Extract the [X, Y] coordinate from the center of the cell holding the provided text.  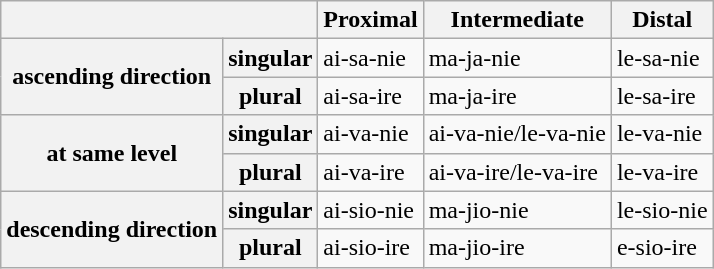
descending direction [112, 229]
ai-sio-nie [370, 210]
Distal [662, 20]
ma-jio-ire [517, 248]
ai-va-ire [370, 172]
ma-ja-ire [517, 96]
le-sio-nie [662, 210]
ascending direction [112, 77]
le-va-nie [662, 134]
ai-sio-ire [370, 248]
ai-va-nie [370, 134]
ma-jio-nie [517, 210]
ma-ja-nie [517, 58]
ai-sa-ire [370, 96]
e-sio-ire [662, 248]
le-sa-ire [662, 96]
Intermediate [517, 20]
ai-va-nie/le-va-nie [517, 134]
le-sa-nie [662, 58]
at same level [112, 153]
ai-va-ire/le-va-ire [517, 172]
le-va-ire [662, 172]
Proximal [370, 20]
ai-sa-nie [370, 58]
